Detect which cell encompasses the target text, then output its (X, Y) center coordinate. 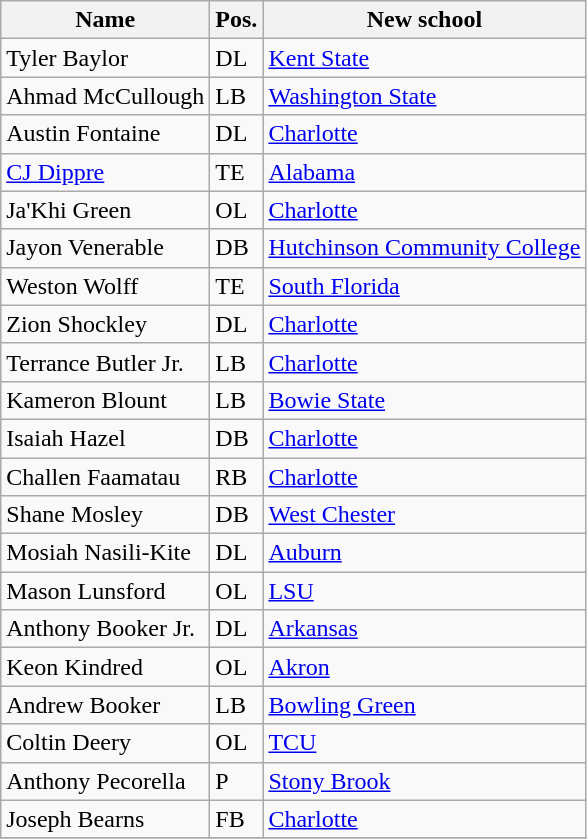
Name (106, 20)
Pos. (236, 20)
Akron (424, 667)
Andrew Booker (106, 705)
Austin Fontaine (106, 134)
FB (236, 819)
Jayon Venerable (106, 248)
CJ Dippre (106, 172)
New school (424, 20)
Anthony Booker Jr. (106, 629)
TCU (424, 743)
Anthony Pecorella (106, 781)
Mason Lunsford (106, 591)
Tyler Baylor (106, 58)
Zion Shockley (106, 324)
LSU (424, 591)
Coltin Deery (106, 743)
Shane Mosley (106, 515)
Kameron Blount (106, 400)
Mosiah Nasili-Kite (106, 553)
Terrance Butler Jr. (106, 362)
South Florida (424, 286)
P (236, 781)
Challen Faamatau (106, 477)
West Chester (424, 515)
Stony Brook (424, 781)
Weston Wolff (106, 286)
Isaiah Hazel (106, 438)
Bowie State (424, 400)
Bowling Green (424, 705)
Auburn (424, 553)
Joseph Bearns (106, 819)
Arkansas (424, 629)
RB (236, 477)
Kent State (424, 58)
Washington State (424, 96)
Alabama (424, 172)
Hutchinson Community College (424, 248)
Ahmad McCullough (106, 96)
Ja'Khi Green (106, 210)
Keon Kindred (106, 667)
